Detect which cell encompasses the target text, then output its (x, y) center coordinate. 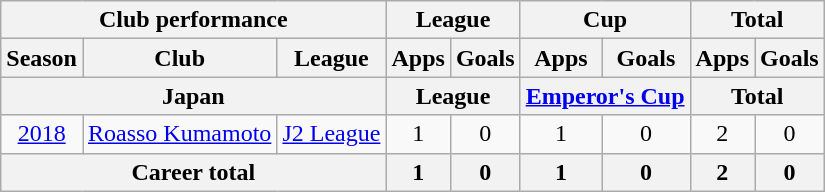
J2 League (332, 134)
Club (179, 58)
Japan (194, 96)
Career total (194, 172)
Club performance (194, 20)
Cup (605, 20)
2018 (42, 134)
Emperor's Cup (605, 96)
Roasso Kumamoto (179, 134)
Season (42, 58)
